Find where the given text appears and provide that cell's center as (X, Y) coordinate. 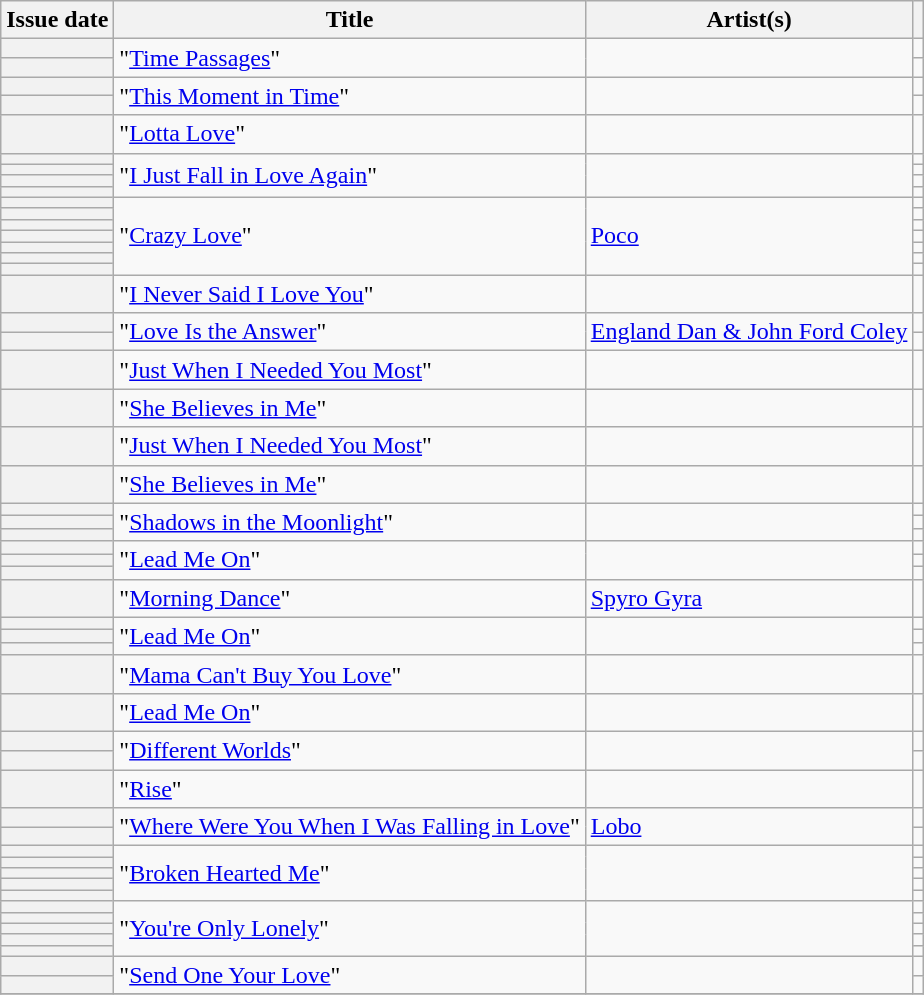
"You're Only Lonely" (350, 928)
"Where Were You When I Was Falling in Love" (350, 827)
Title (350, 20)
"Lotta Love" (350, 134)
"I Just Fall in Love Again" (350, 175)
"Crazy Love" (350, 236)
"Broken Hearted Me" (350, 874)
"Morning Dance" (350, 598)
"Time Passages" (350, 58)
"Send One Your Love" (350, 975)
"Mama Can't Buy You Love" (350, 674)
"Shadows in the Moonlight" (350, 522)
"I Never Said I Love You" (350, 294)
England Dan & John Ford Coley (749, 332)
Spyro Gyra (749, 598)
Issue date (58, 20)
Lobo (749, 827)
"Rise" (350, 789)
"This Moment in Time" (350, 96)
"Different Worlds" (350, 750)
"Love Is the Answer" (350, 332)
Poco (749, 236)
Artist(s) (749, 20)
